Determine the [x, y] coordinate at the center of the cell enclosing the given text.  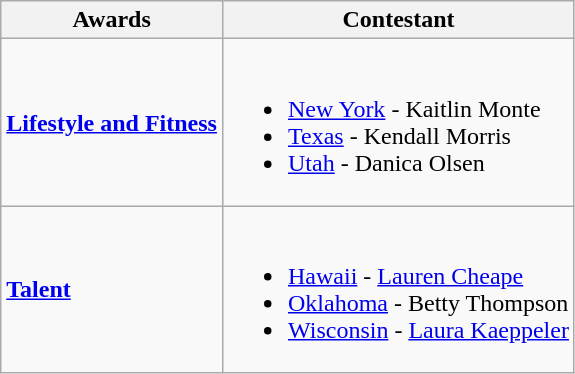
Awards [112, 20]
Hawaii - Lauren Cheape Oklahoma - Betty Thompson Wisconsin - Laura Kaeppeler [398, 290]
Lifestyle and Fitness [112, 122]
Contestant [398, 20]
New York - Kaitlin Monte Texas - Kendall Morris Utah - Danica Olsen [398, 122]
Talent [112, 290]
